Provide the (X, Y) coordinate of the cell's center where the given text is located.  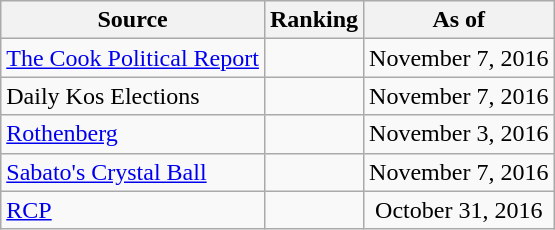
Rothenberg (133, 134)
October 31, 2016 (459, 210)
As of (459, 20)
RCP (133, 210)
November 3, 2016 (459, 134)
Source (133, 20)
Sabato's Crystal Ball (133, 172)
The Cook Political Report (133, 58)
Daily Kos Elections (133, 96)
Ranking (314, 20)
